Identify which cell holds the provided text, then report its [x, y] central coordinate. 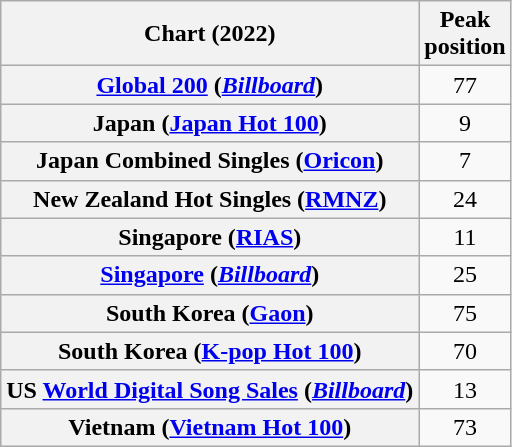
Peakposition [465, 34]
Japan (Japan Hot 100) [210, 123]
Singapore (RIAS) [210, 237]
Chart (2022) [210, 34]
Global 200 (Billboard) [210, 85]
US World Digital Song Sales (Billboard) [210, 389]
South Korea (K-pop Hot 100) [210, 351]
13 [465, 389]
New Zealand Hot Singles (RMNZ) [210, 199]
24 [465, 199]
77 [465, 85]
South Korea (Gaon) [210, 313]
11 [465, 237]
Japan Combined Singles (Oricon) [210, 161]
25 [465, 275]
73 [465, 427]
75 [465, 313]
7 [465, 161]
9 [465, 123]
70 [465, 351]
Singapore (Billboard) [210, 275]
Vietnam (Vietnam Hot 100) [210, 427]
